Identify which cell holds the provided text, then report its [x, y] central coordinate. 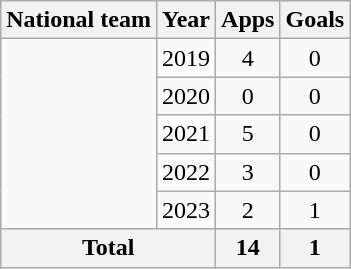
3 [248, 172]
2020 [186, 96]
2022 [186, 172]
Apps [248, 20]
Year [186, 20]
2021 [186, 134]
2023 [186, 210]
4 [248, 58]
2 [248, 210]
National team [79, 20]
Goals [315, 20]
14 [248, 248]
Total [108, 248]
5 [248, 134]
2019 [186, 58]
